Determine the [x, y] coordinate at the center of the cell enclosing the given text.  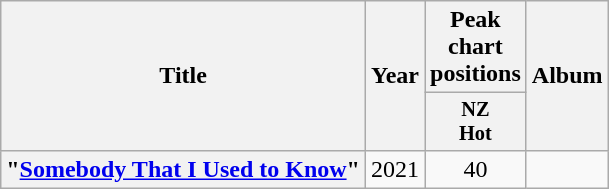
Year [394, 76]
40 [475, 169]
NZHot [475, 122]
"Somebody That I Used to Know" [184, 169]
2021 [394, 169]
Peak chart positions [475, 47]
Album [567, 76]
Title [184, 76]
